Find where the given text appears and provide that cell's center as [x, y] coordinate. 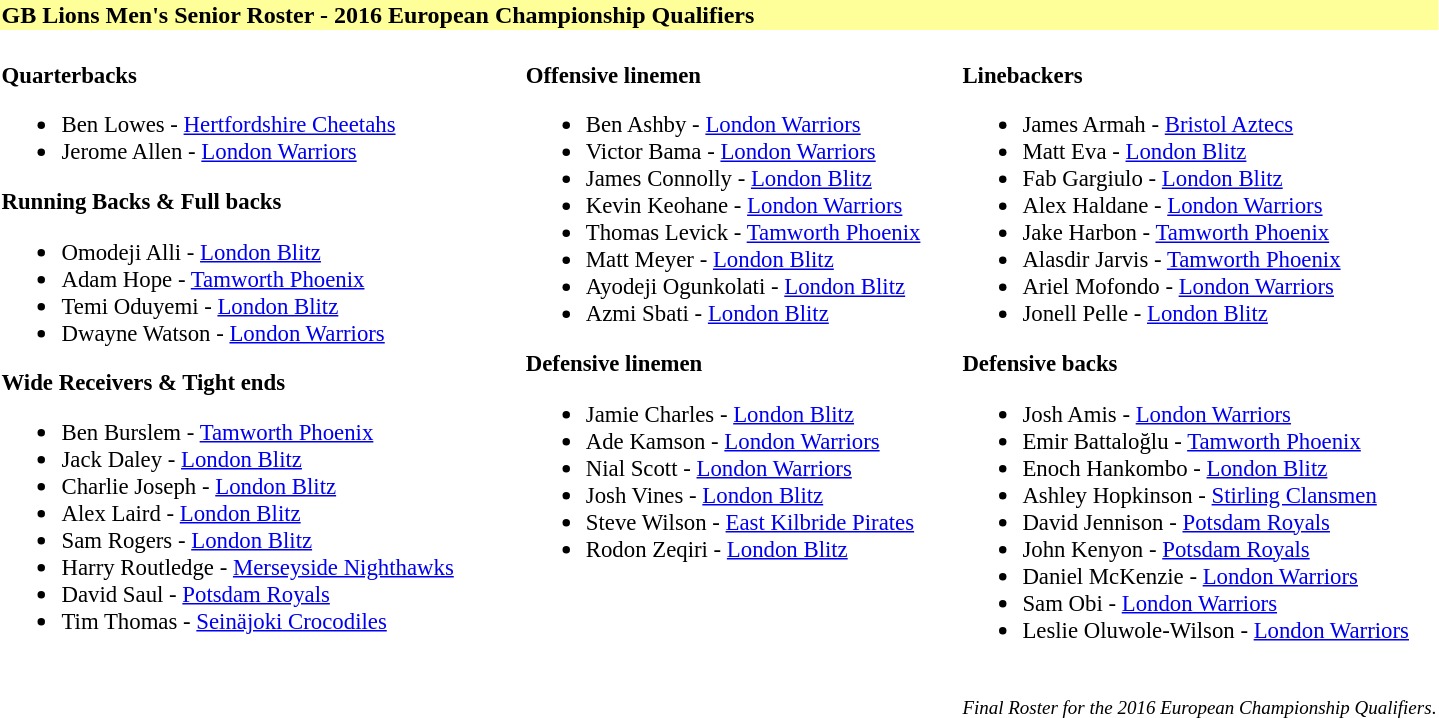
GB Lions Men's Senior Roster - 2016 European Championship Qualifiers [719, 15]
